Output the (X, Y) coordinate of the center of the cell containing the given text.  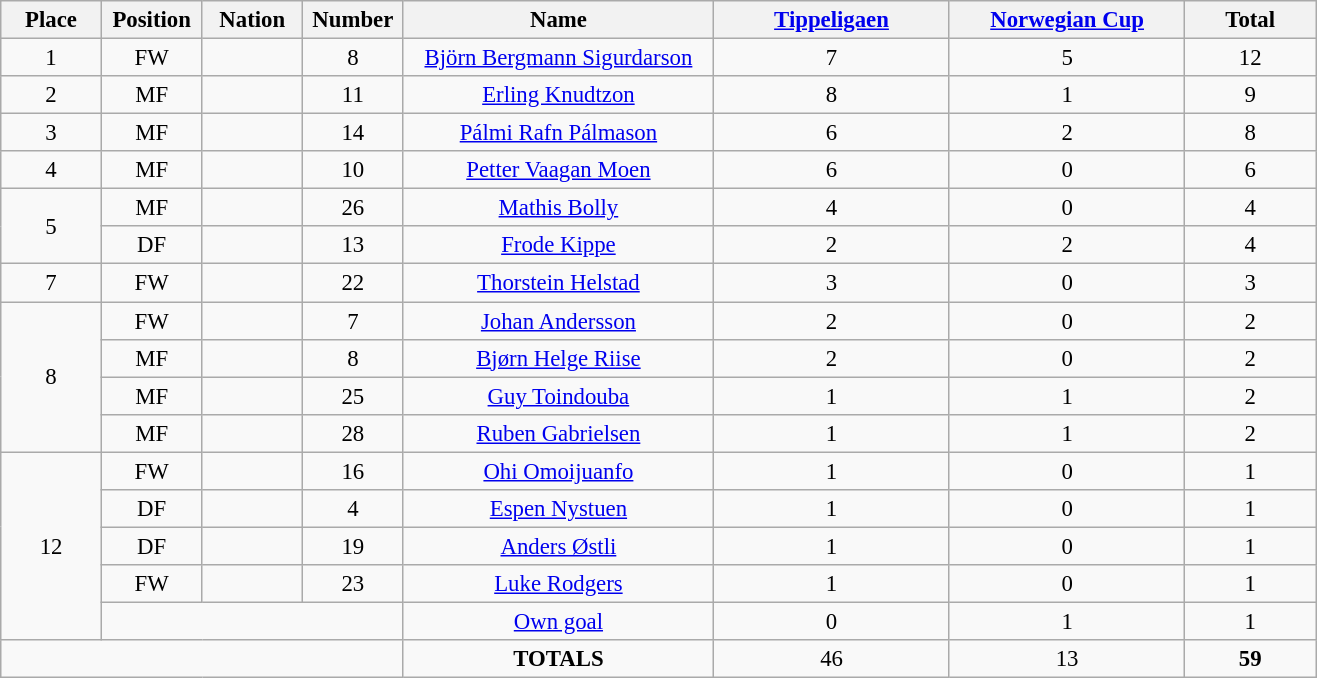
Nation (252, 20)
Position (152, 20)
46 (832, 659)
Norwegian Cup (1067, 20)
Number (354, 20)
Luke Rodgers (558, 584)
Ruben Gabrielsen (558, 433)
9 (1250, 95)
Guy Toindouba (558, 396)
19 (354, 546)
Johan Andersson (558, 321)
26 (354, 208)
Own goal (558, 621)
Ohi Omoijuanfo (558, 471)
14 (354, 133)
Mathis Bolly (558, 208)
Pálmi Rafn Pálmason (558, 133)
25 (354, 396)
TOTALS (558, 659)
Björn Bergmann Sigurdarson (558, 58)
Tippeligaen (832, 20)
Anders Østli (558, 546)
10 (354, 170)
23 (354, 584)
28 (354, 433)
Bjørn Helge Riise (558, 358)
Petter Vaagan Moen (558, 170)
Erling Knudtzon (558, 95)
Espen Nystuen (558, 509)
11 (354, 95)
Total (1250, 20)
22 (354, 283)
16 (354, 471)
Place (52, 20)
59 (1250, 659)
Thorstein Helstad (558, 283)
Name (558, 20)
Frode Kippe (558, 245)
